From the cell containing the given text, extract its center point as (x, y) coordinate. 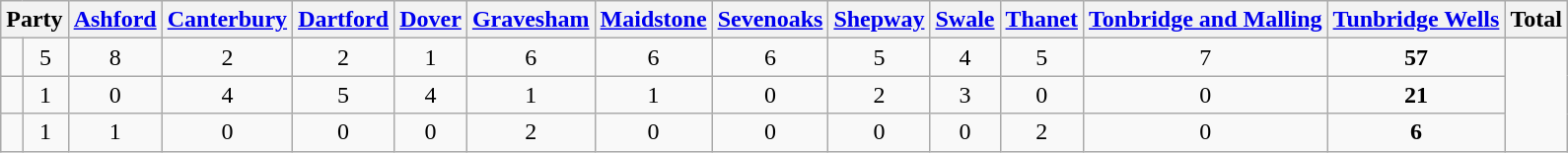
Dartford (343, 20)
Party (35, 20)
Canterbury (227, 20)
Tonbridge and Malling (1205, 20)
Tunbridge Wells (1416, 20)
Thanet (1041, 20)
57 (1416, 57)
Maidstone (653, 20)
Total (1536, 20)
Dover (431, 20)
Shepway (880, 20)
Ashford (114, 20)
8 (114, 57)
21 (1416, 95)
Gravesham (531, 20)
7 (1205, 57)
3 (964, 95)
Sevenoaks (770, 20)
Swale (964, 20)
